Find where the given text appears and provide that cell's center as (x, y) coordinate. 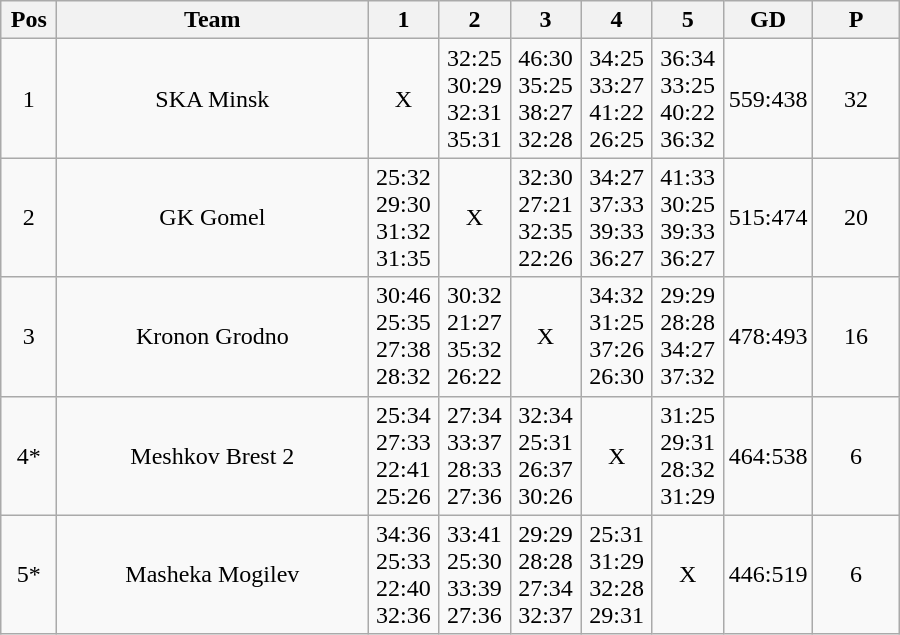
34:3231:2537:2626:30 (616, 336)
31:2529:3128:3231:29 (688, 456)
33:4125:3033:3927:36 (474, 574)
464:538 (768, 456)
32 (856, 98)
559:438 (768, 98)
Masheka Mogilev (212, 574)
32:3027:2132:3522:26 (546, 218)
446:519 (768, 574)
Kronon Grodno (212, 336)
34:3625:3322:4032:36 (404, 574)
32:3425:3126:3730:26 (546, 456)
29:2928:2827:3432:37 (546, 574)
25:3229:3031:3231:35 (404, 218)
25:3427:3322:4125:26 (404, 456)
478:493 (768, 336)
P (856, 20)
Meshkov Brest 2 (212, 456)
20 (856, 218)
32:2530:2932:3135:31 (474, 98)
30:3221:2735:3226:22 (474, 336)
Pos (29, 20)
16 (856, 336)
27:3433:3728:3327:36 (474, 456)
GK Gomel (212, 218)
4* (29, 456)
515:474 (768, 218)
SKA Minsk (212, 98)
5 (688, 20)
46:3035:2538:2732:28 (546, 98)
34:2533:2741:2226:25 (616, 98)
25:3131:2932:2829:31 (616, 574)
Team (212, 20)
30:4625:3527:3828:32 (404, 336)
GD (768, 20)
29:2928:2834:2737:32 (688, 336)
4 (616, 20)
34:2737:3339:3336:27 (616, 218)
36:3433:2540:2236:32 (688, 98)
5* (29, 574)
41:3330:2539:3336:27 (688, 218)
